Return [X, Y] of the center of cell containing provided text 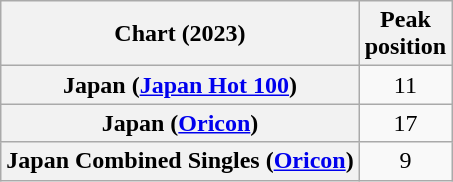
Japan (Japan Hot 100) [180, 85]
Japan Combined Singles (Oricon) [180, 161]
11 [405, 85]
17 [405, 123]
Chart (2023) [180, 34]
Peakposition [405, 34]
Japan (Oricon) [180, 123]
9 [405, 161]
